Provide the (x, y) coordinate of the cell's center where the given text is located.  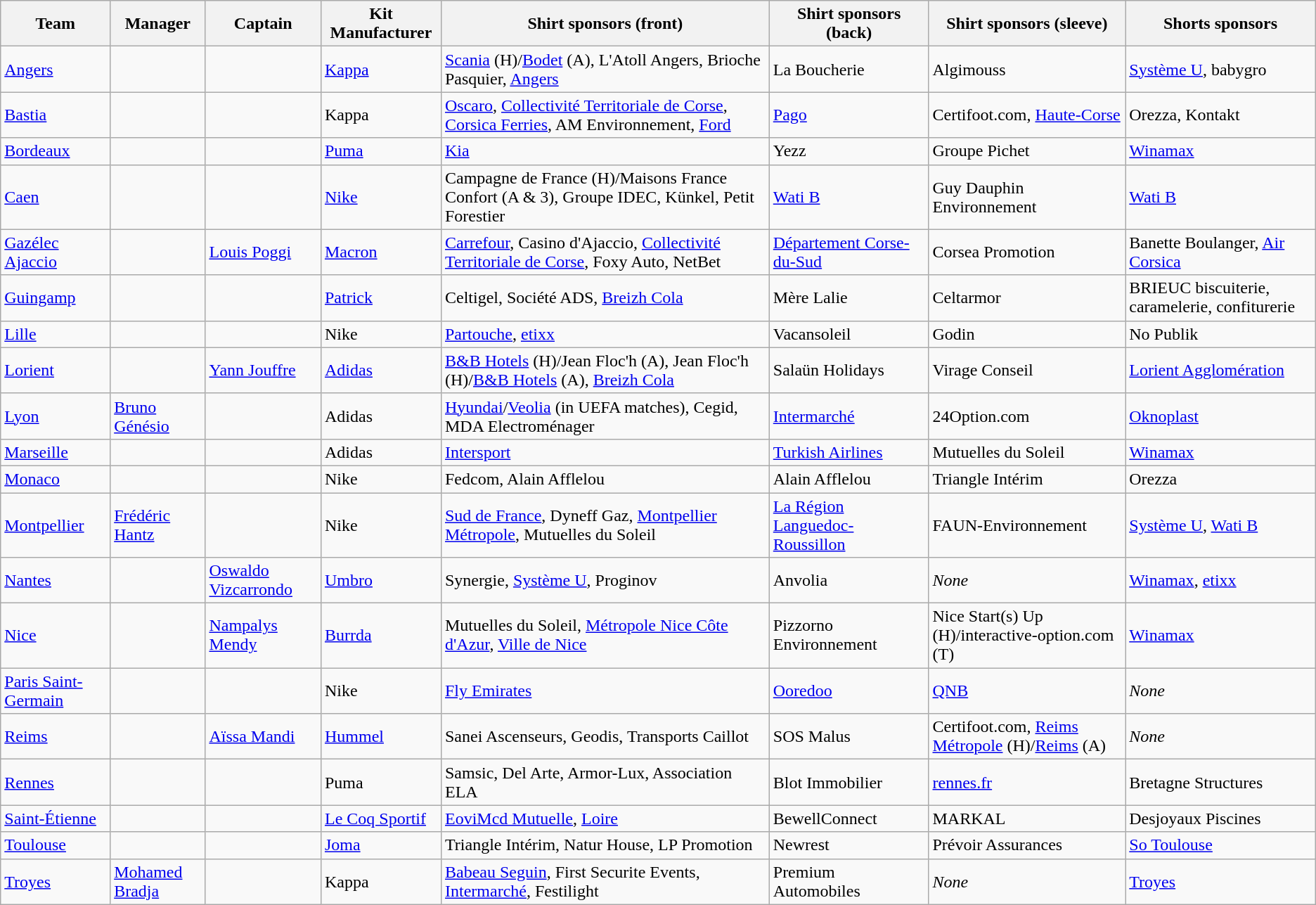
Partouche, etixx (605, 334)
Anvolia (849, 581)
Aïssa Mandi (263, 737)
Salaün Holidays (849, 370)
Orezza, Kontakt (1220, 115)
Hyundai/Veolia (in UEFA matches), Cegid, MDA Electroménager (605, 416)
Lorient Agglomération (1220, 370)
Carrefour, Casino d'Ajaccio, Collectivité Territoriale de Corse, Foxy Auto, NetBet (605, 252)
Mère Lalie (849, 298)
Algimouss (1027, 69)
24Option.com (1027, 416)
Groupe Pichet (1027, 151)
Shirt sponsors (back) (849, 24)
Banette Boulanger, Air Corsica (1220, 252)
Paris Saint-Germain (56, 691)
Triangle Intérim (1027, 479)
Synergie, Système U, Proginov (605, 581)
Reims (56, 737)
Celtarmor (1027, 298)
Le Coq Sportif (381, 819)
Toulouse (56, 845)
Pago (849, 115)
Yezz (849, 151)
Bastia (56, 115)
Lyon (56, 416)
Team (56, 24)
Oknoplast (1220, 416)
Alain Afflelou (849, 479)
Manager (157, 24)
Bretagne Structures (1220, 782)
Certifoot.com, Reims Métropole (H)/Reims (A) (1027, 737)
Saint-Étienne (56, 819)
Fedcom, Alain Afflelou (605, 479)
No Publik (1220, 334)
Montpellier (56, 525)
Blot Immobilier (849, 782)
Sanei Ascenseurs, Geodis, Transports Caillot (605, 737)
Angers (56, 69)
Nampalys Mendy (263, 636)
Mutuelles du Soleil, Métropole Nice Côte d'Azur, Ville de Nice (605, 636)
Nice (56, 636)
Ooredoo (849, 691)
Winamax, etixx (1220, 581)
Babeau Seguin, First Securite Events, Intermarché, Festilight (605, 882)
FAUN-Environnement (1027, 525)
Umbro (381, 581)
Système U, babygro (1220, 69)
Fly Emirates (605, 691)
Oscaro, Collectivité Territoriale de Corse, Corsica Ferries, AM Environnement, Ford (605, 115)
Intermarché (849, 416)
Shirt sponsors (front) (605, 24)
Département Corse-du-Sud (849, 252)
Corsea Promotion (1027, 252)
Burrda (381, 636)
Marseille (56, 452)
Premium Automobiles (849, 882)
Samsic, Del Arte, Armor-Lux, Association ELA (605, 782)
Kit Manufacturer (381, 24)
So Toulouse (1220, 845)
Sud de France, Dyneff Gaz, Montpellier Métropole, Mutuelles du Soleil (605, 525)
Oswaldo Vizcarrondo (263, 581)
La Boucherie (849, 69)
BewellConnect (849, 819)
Nantes (56, 581)
Lorient (56, 370)
Intersport (605, 452)
Campagne de France (H)/Maisons France Confort (A & 3), Groupe IDEC, Künkel, Petit Forestier (605, 197)
La Région Languedoc-Roussillon (849, 525)
Godin (1027, 334)
Louis Poggi (263, 252)
Orezza (1220, 479)
Prévoir Assurances (1027, 845)
Gazélec Ajaccio (56, 252)
MARKAL (1027, 819)
Guingamp (56, 298)
Patrick (381, 298)
Celtigel, Société ADS, Breizh Cola (605, 298)
Pizzorno Environnement (849, 636)
Mohamed Bradja (157, 882)
Shorts sponsors (1220, 24)
Système U, Wati B (1220, 525)
Triangle Intérim, Natur House, LP Promotion (605, 845)
Caen (56, 197)
Lille (56, 334)
B&B Hotels (H)/Jean Floc'h (A), Jean Floc'h (H)/B&B Hotels (A), Breizh Cola (605, 370)
Captain (263, 24)
Virage Conseil (1027, 370)
SOS Malus (849, 737)
Rennes (56, 782)
Vacansoleil (849, 334)
Mutuelles du Soleil (1027, 452)
Hummel (381, 737)
Newrest (849, 845)
QNB (1027, 691)
rennes.fr (1027, 782)
Macron (381, 252)
Bordeaux (56, 151)
Nice Start(s) Up (H)/interactive-option.com (T) (1027, 636)
Frédéric Hantz (157, 525)
Shirt sponsors (sleeve) (1027, 24)
Guy Dauphin Environnement (1027, 197)
Monaco (56, 479)
Bruno Génésio (157, 416)
Turkish Airlines (849, 452)
Yann Jouffre (263, 370)
Kia (605, 151)
EoviMcd Mutuelle, Loire (605, 819)
BRIEUC biscuiterie, caramelerie, confiturerie (1220, 298)
Certifoot.com, Haute-Corse (1027, 115)
Scania (H)/Bodet (A), L'Atoll Angers, Brioche Pasquier, Angers (605, 69)
Joma (381, 845)
Desjoyaux Piscines (1220, 819)
